Provide the [x, y] coordinate of the cell's center where the given text is located.  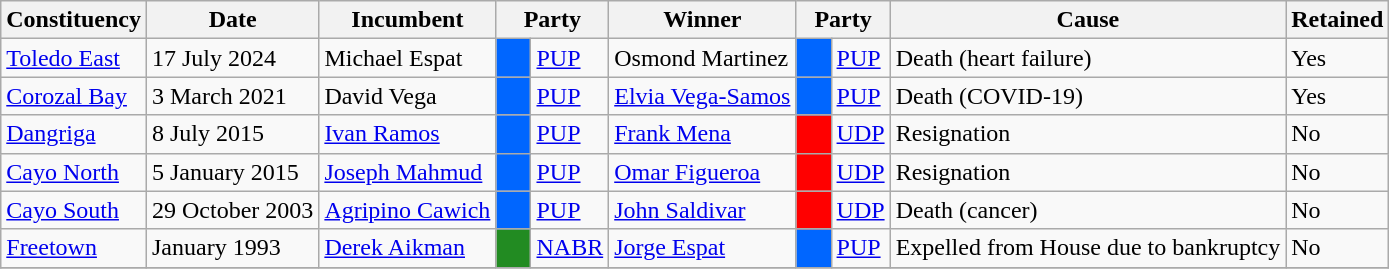
Death (cancer) [1088, 210]
Cayo North [74, 172]
Elvia Vega-Samos [702, 96]
17 July 2024 [232, 58]
Retained [1338, 20]
Freetown [74, 248]
Toledo East [74, 58]
Osmond Martinez [702, 58]
Joseph Mahmud [408, 172]
3 March 2021 [232, 96]
Expelled from House due to bankruptcy [1088, 248]
Agripino Cawich [408, 210]
Corozal Bay [74, 96]
Date [232, 20]
Constituency [74, 20]
Death (COVID-19) [1088, 96]
Cayo South [74, 210]
Frank Mena [702, 134]
Cause [1088, 20]
NABR [570, 248]
29 October 2003 [232, 210]
Jorge Espat [702, 248]
David Vega [408, 96]
Michael Espat [408, 58]
Omar Figueroa [702, 172]
Ivan Ramos [408, 134]
Dangriga [74, 134]
January 1993 [232, 248]
Winner [702, 20]
Death (heart failure) [1088, 58]
John Saldivar [702, 210]
5 January 2015 [232, 172]
Derek Aikman [408, 248]
8 July 2015 [232, 134]
Incumbent [408, 20]
